Detect which cell encompasses the target text, then output its [x, y] center coordinate. 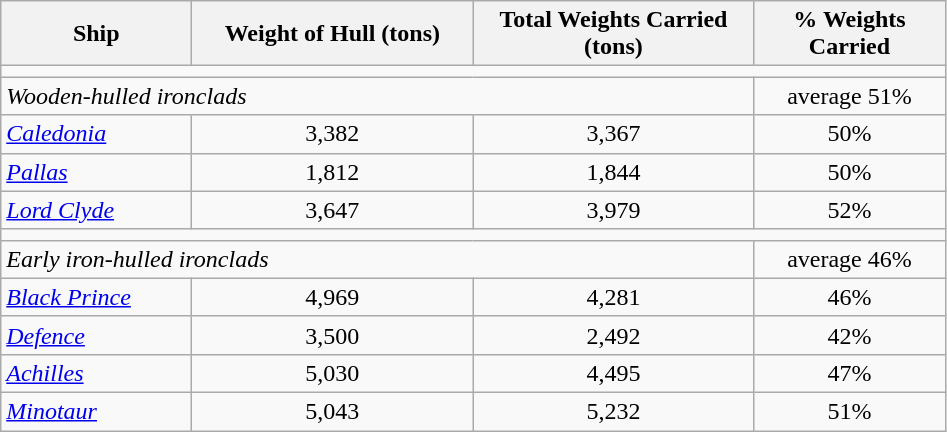
Black Prince [96, 297]
average 46% [850, 259]
3,647 [332, 210]
Ship [96, 34]
3,500 [332, 335]
2,492 [614, 335]
4,495 [614, 373]
4,281 [614, 297]
51% [850, 411]
1,844 [614, 172]
3,979 [614, 210]
5,043 [332, 411]
3,382 [332, 134]
47% [850, 373]
Caledonia [96, 134]
Early iron-hulled ironclads [378, 259]
5,030 [332, 373]
Achilles [96, 373]
Weight of Hull (tons) [332, 34]
% Weights Carried [850, 34]
Defence [96, 335]
Wooden-hulled ironclads [378, 96]
5,232 [614, 411]
Lord Clyde [96, 210]
1,812 [332, 172]
3,367 [614, 134]
4,969 [332, 297]
Total Weights Carried (tons) [614, 34]
average 51% [850, 96]
Pallas [96, 172]
52% [850, 210]
46% [850, 297]
42% [850, 335]
Minotaur [96, 411]
